Pinpoint the cell where the given text exists, returning its (X, Y) midpoint coordinate. 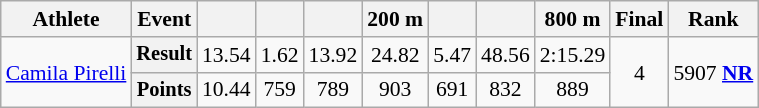
889 (572, 90)
Points (164, 90)
691 (452, 90)
Camila Pirelli (66, 72)
Result (164, 55)
10.44 (226, 90)
903 (395, 90)
5907 NR (713, 72)
2:15.29 (572, 55)
759 (280, 90)
200 m (395, 19)
24.82 (395, 55)
1.62 (280, 55)
Rank (713, 19)
Final (639, 19)
789 (334, 90)
Event (164, 19)
13.54 (226, 55)
832 (506, 90)
800 m (572, 19)
5.47 (452, 55)
13.92 (334, 55)
4 (639, 72)
Athlete (66, 19)
48.56 (506, 55)
